Output the [X, Y] coordinate of the center of the cell containing the given text.  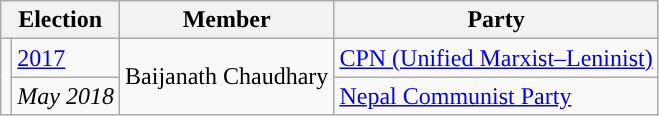
CPN (Unified Marxist–Leninist) [496, 58]
Party [496, 20]
2017 [66, 58]
Member [227, 20]
Nepal Communist Party [496, 96]
May 2018 [66, 96]
Baijanath Chaudhary [227, 77]
Election [60, 20]
